Identify which cell holds the provided text, then report its [X, Y] central coordinate. 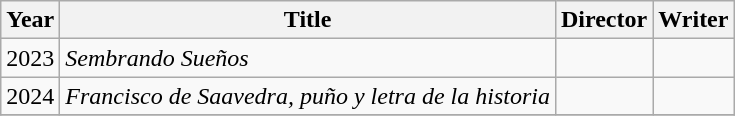
Title [308, 20]
Year [30, 20]
Francisco de Saavedra, puño y letra de la historia [308, 96]
Writer [694, 20]
Sembrando Sueños [308, 58]
2024 [30, 96]
Director [604, 20]
2023 [30, 58]
